Search for the cell housing the specified text and yield its (X, Y) center coordinate. 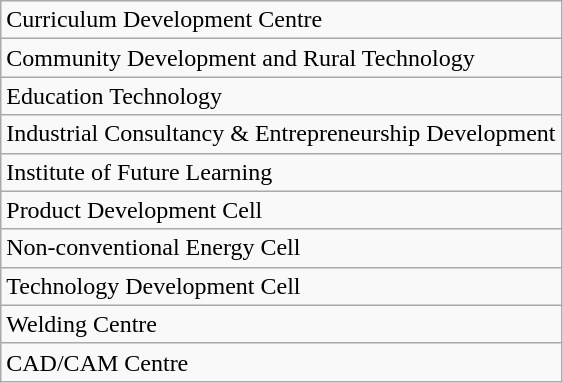
CAD/CAM Centre (281, 362)
Institute of Future Learning (281, 172)
Technology Development Cell (281, 286)
Product Development Cell (281, 210)
Non-conventional Energy Cell (281, 248)
Welding Centre (281, 324)
Community Development and Rural Technology (281, 58)
Education Technology (281, 96)
Curriculum Development Centre (281, 20)
Industrial Consultancy & Entrepreneurship Development (281, 134)
